Determine the [X, Y] coordinate at the center of the cell enclosing the given text.  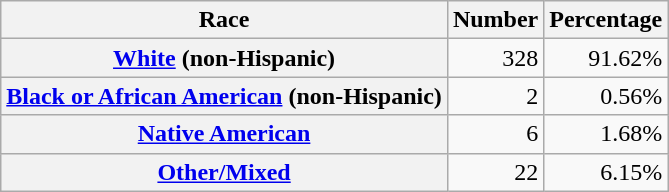
6 [495, 134]
Percentage [606, 20]
0.56% [606, 96]
Black or African American (non-Hispanic) [224, 96]
White (non-Hispanic) [224, 58]
91.62% [606, 58]
2 [495, 96]
22 [495, 172]
328 [495, 58]
Race [224, 20]
Number [495, 20]
6.15% [606, 172]
Other/Mixed [224, 172]
1.68% [606, 134]
Native American [224, 134]
